Capture the cell that displays the provided text and extract its [x, y] central coordinate. 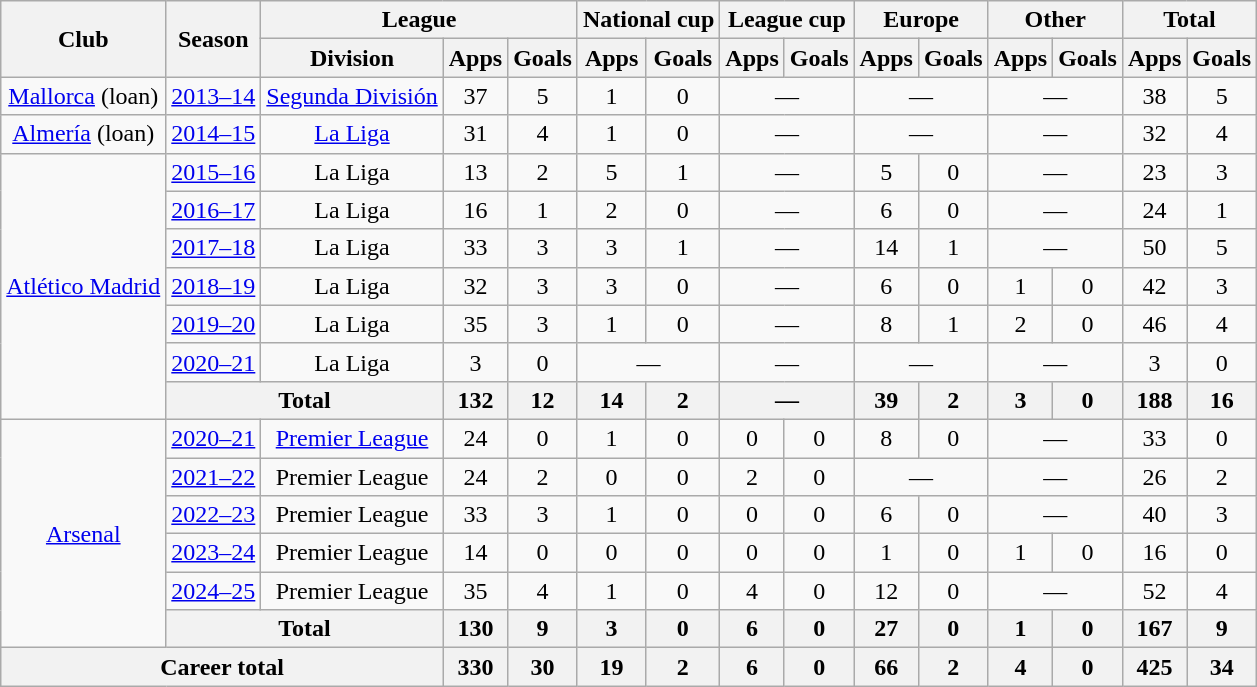
Season [214, 39]
425 [1154, 667]
Club [84, 39]
National cup [648, 20]
39 [886, 400]
2021–22 [214, 477]
Other [1055, 20]
Atlético Madrid [84, 286]
2013–14 [214, 96]
2015–16 [214, 172]
Europe [921, 20]
37 [475, 96]
2014–15 [214, 134]
2017–18 [214, 248]
50 [1154, 248]
13 [475, 172]
31 [475, 134]
League cup [787, 20]
2018–19 [214, 286]
38 [1154, 96]
19 [611, 667]
2019–20 [214, 324]
League [420, 20]
2023–24 [214, 553]
Segunda División [352, 96]
Arsenal [84, 533]
23 [1154, 172]
132 [475, 400]
330 [475, 667]
26 [1154, 477]
Division [352, 58]
46 [1154, 324]
42 [1154, 286]
52 [1154, 591]
40 [1154, 515]
Career total [222, 667]
2024–25 [214, 591]
130 [475, 629]
Almería (loan) [84, 134]
2022–23 [214, 515]
66 [886, 667]
188 [1154, 400]
Mallorca (loan) [84, 96]
27 [886, 629]
2016–17 [214, 210]
34 [1222, 667]
167 [1154, 629]
30 [543, 667]
